Scan for the cell matching the given text and deliver its (X, Y) coordinate at center. 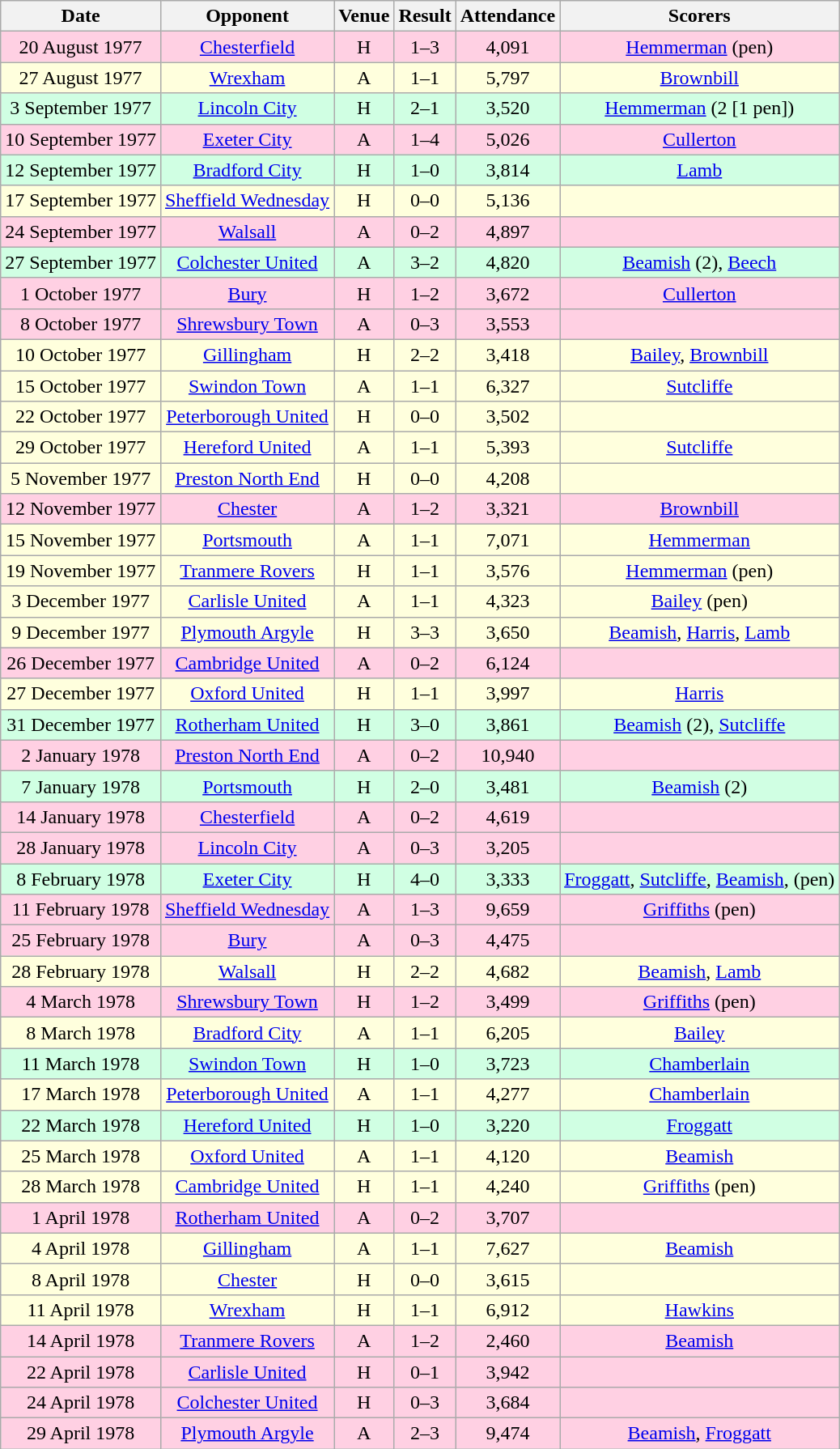
29 October 1977 (81, 448)
6,124 (507, 663)
3,481 (507, 786)
14 January 1978 (81, 817)
3,615 (507, 1279)
3–2 (425, 262)
3,861 (507, 724)
2–0 (425, 786)
17 March 1978 (81, 1094)
29 April 1978 (81, 1434)
2 January 1978 (81, 755)
1–4 (425, 139)
24 April 1978 (81, 1403)
1 October 1977 (81, 293)
6,327 (507, 386)
Opponent (247, 16)
5,136 (507, 201)
5,797 (507, 78)
27 September 1977 (81, 262)
3,418 (507, 355)
7,071 (507, 540)
3,205 (507, 848)
4–0 (425, 878)
11 March 1978 (81, 1064)
3,942 (507, 1372)
8 April 1978 (81, 1279)
1 April 1978 (81, 1217)
Attendance (507, 16)
4,619 (507, 817)
7,627 (507, 1248)
Lamb (699, 170)
3,997 (507, 694)
3,520 (507, 108)
7 January 1978 (81, 786)
4,820 (507, 262)
Beamish (2), Beech (699, 262)
4,897 (507, 232)
3,333 (507, 878)
3,553 (507, 324)
6,912 (507, 1310)
10,940 (507, 755)
4,475 (507, 941)
20 August 1977 (81, 47)
25 March 1978 (81, 1156)
2–1 (425, 108)
3,650 (507, 632)
Beamish, Froggatt (699, 1434)
27 August 1977 (81, 78)
Beamish (2) (699, 786)
5,393 (507, 448)
4 March 1978 (81, 1002)
12 November 1977 (81, 509)
8 March 1978 (81, 1033)
8 February 1978 (81, 878)
2,460 (507, 1341)
Hemmerman (699, 540)
Beamish, Harris, Lamb (699, 632)
24 September 1977 (81, 232)
Bailey (699, 1033)
8 October 1977 (81, 324)
28 February 1978 (81, 971)
5 November 1977 (81, 478)
22 March 1978 (81, 1125)
22 April 1978 (81, 1372)
10 October 1977 (81, 355)
Scorers (699, 16)
4,091 (507, 47)
Date (81, 16)
5,026 (507, 139)
27 December 1977 (81, 694)
Beamish (2), Sutcliffe (699, 724)
4 April 1978 (81, 1248)
3 December 1977 (81, 601)
Bailey (pen) (699, 601)
9,659 (507, 910)
3,321 (507, 509)
26 December 1977 (81, 663)
Harris (699, 694)
3–3 (425, 632)
17 September 1977 (81, 201)
3 September 1977 (81, 108)
4,120 (507, 1156)
3,502 (507, 417)
9 December 1977 (81, 632)
9,474 (507, 1434)
3,684 (507, 1403)
11 April 1978 (81, 1310)
12 September 1977 (81, 170)
10 September 1977 (81, 139)
0–1 (425, 1372)
Hawkins (699, 1310)
28 March 1978 (81, 1187)
4,277 (507, 1094)
3,814 (507, 170)
3,672 (507, 293)
3,707 (507, 1217)
28 January 1978 (81, 848)
3–0 (425, 724)
Hemmerman (2 [1 pen]) (699, 108)
19 November 1977 (81, 571)
4,323 (507, 601)
4,208 (507, 478)
2–3 (425, 1434)
15 November 1977 (81, 540)
6,205 (507, 1033)
Venue (364, 16)
22 October 1977 (81, 417)
11 February 1978 (81, 910)
Beamish, Lamb (699, 971)
Result (425, 16)
3,723 (507, 1064)
4,240 (507, 1187)
31 December 1977 (81, 724)
Froggatt, Sutcliffe, Beamish, (pen) (699, 878)
15 October 1977 (81, 386)
3,576 (507, 571)
4,682 (507, 971)
25 February 1978 (81, 941)
Froggatt (699, 1125)
3,220 (507, 1125)
3,499 (507, 1002)
Bailey, Brownbill (699, 355)
14 April 1978 (81, 1341)
